From the cell containing the given text, extract its center point as [x, y] coordinate. 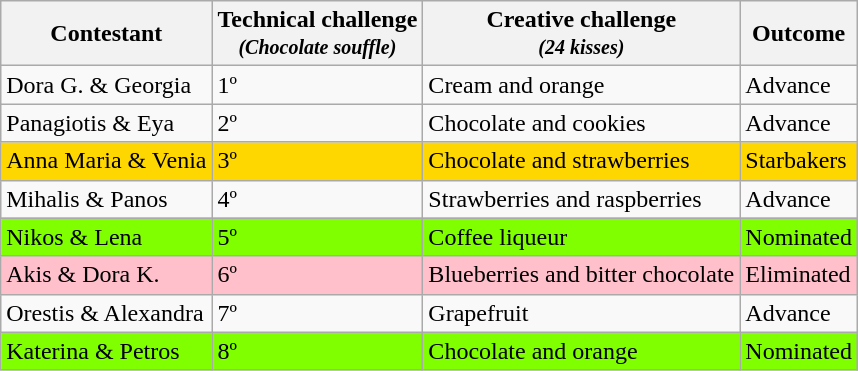
Katerina & Petros [106, 351]
Coffee liqueur [582, 237]
Mihalis & Panos [106, 199]
7º [318, 313]
Technical challenge(Chocolate souffle) [318, 34]
Akis & Dora K. [106, 275]
Contestant [106, 34]
5º [318, 237]
Blueberries and bitter chocolate [582, 275]
Chocolate and strawberries [582, 161]
Anna Maria & Venia [106, 161]
Orestis & Alexandra [106, 313]
Strawberries and raspberries [582, 199]
Cream and orange [582, 85]
Chocolate and cookies [582, 123]
3º [318, 161]
Panagiotis & Eya [106, 123]
Eliminated [799, 275]
Chocolate and orange [582, 351]
2º [318, 123]
Nikos & Lena [106, 237]
Starbakers [799, 161]
4º [318, 199]
1º [318, 85]
Outcome [799, 34]
Dora G. & Georgia [106, 85]
Grapefruit [582, 313]
8º [318, 351]
Creative challenge(24 kisses) [582, 34]
6º [318, 275]
